Pinpoint the cell where the given text exists, returning its (X, Y) midpoint coordinate. 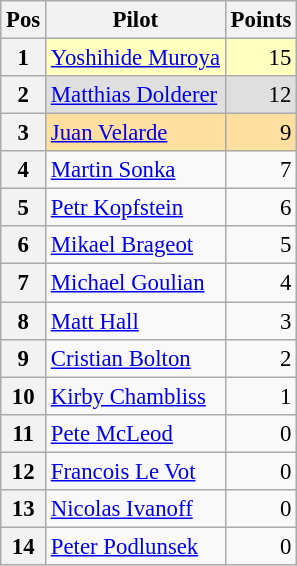
8 (24, 321)
Kirby Chambliss (136, 396)
11 (24, 433)
Pete McLeod (136, 433)
Pilot (136, 20)
Cristian Bolton (136, 358)
Pos (24, 20)
Petr Kopfstein (136, 208)
Matt Hall (136, 321)
Peter Podlunsek (136, 546)
14 (24, 546)
10 (24, 396)
Michael Goulian (136, 283)
15 (260, 58)
Francois Le Vot (136, 471)
Martin Sonka (136, 170)
Mikael Brageot (136, 245)
Points (260, 20)
Nicolas Ivanoff (136, 509)
Matthias Dolderer (136, 95)
Juan Velarde (136, 133)
Yoshihide Muroya (136, 58)
13 (24, 509)
